Pinpoint the cell where the given text exists, returning its [x, y] midpoint coordinate. 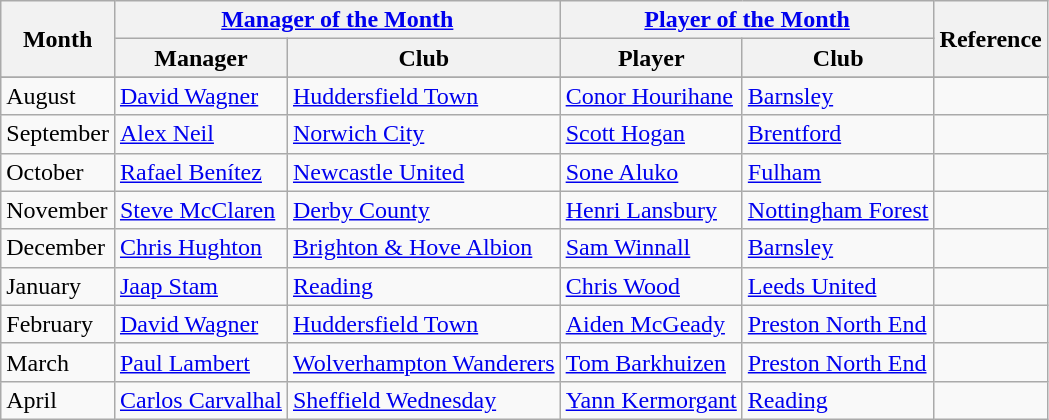
Chris Wood [651, 286]
Leeds United [838, 286]
Manager of the Month [337, 20]
January [58, 286]
Wolverhampton Wanderers [424, 362]
Carlos Carvalhal [200, 400]
Alex Neil [200, 134]
April [58, 400]
Manager [200, 58]
Sheffield Wednesday [424, 400]
Player [651, 58]
Conor Hourihane [651, 96]
February [58, 324]
Brentford [838, 134]
Nottingham Forest [838, 210]
Tom Barkhuizen [651, 362]
December [58, 248]
Sone Aluko [651, 172]
Scott Hogan [651, 134]
Reference [990, 39]
August [58, 96]
Aiden McGeady [651, 324]
Norwich City [424, 134]
September [58, 134]
Chris Hughton [200, 248]
March [58, 362]
Derby County [424, 210]
Month [58, 39]
Player of the Month [747, 20]
Sam Winnall [651, 248]
Jaap Stam [200, 286]
November [58, 210]
Henri Lansbury [651, 210]
Fulham [838, 172]
October [58, 172]
Brighton & Hove Albion [424, 248]
Yann Kermorgant [651, 400]
Steve McClaren [200, 210]
Paul Lambert [200, 362]
Newcastle United [424, 172]
Rafael Benítez [200, 172]
